Locate the cell with the specified text and output its [x, y] center coordinate. 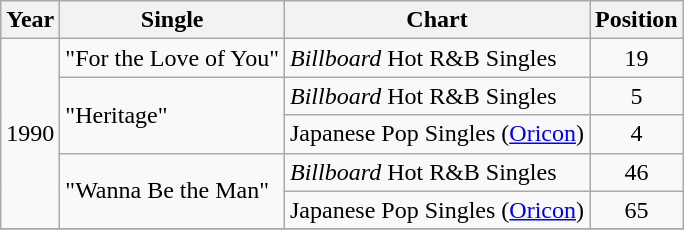
Position [637, 20]
"For the Love of You" [172, 58]
5 [637, 96]
4 [637, 134]
65 [637, 210]
19 [637, 58]
Single [172, 20]
1990 [30, 134]
"Wanna Be the Man" [172, 191]
"Heritage" [172, 115]
46 [637, 172]
Chart [436, 20]
Year [30, 20]
